Pinpoint the cell where the given text exists, returning its [X, Y] midpoint coordinate. 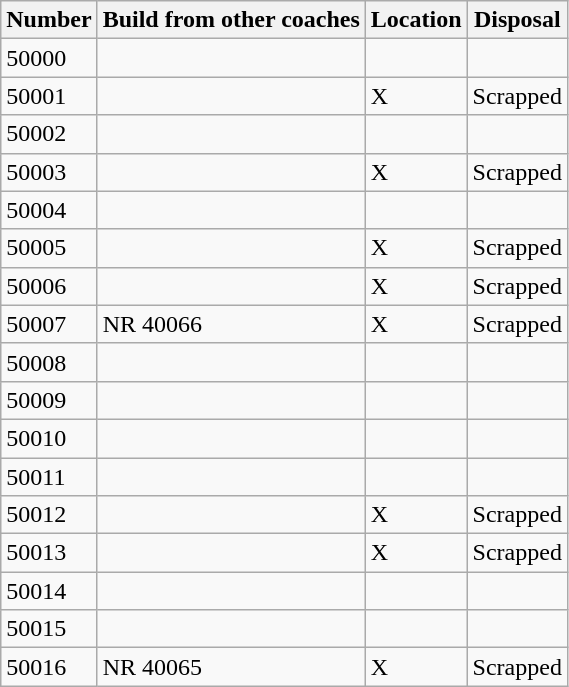
50000 [49, 58]
50004 [49, 210]
50013 [49, 553]
Build from other coaches [231, 20]
50002 [49, 134]
Location [416, 20]
Number [49, 20]
NR 40066 [231, 324]
50010 [49, 438]
50005 [49, 248]
Disposal [517, 20]
50003 [49, 172]
NR 40065 [231, 667]
50008 [49, 362]
50014 [49, 591]
50009 [49, 400]
50001 [49, 96]
50015 [49, 629]
50016 [49, 667]
50012 [49, 515]
50007 [49, 324]
50011 [49, 477]
50006 [49, 286]
